Capture the cell that displays the provided text and extract its [X, Y] central coordinate. 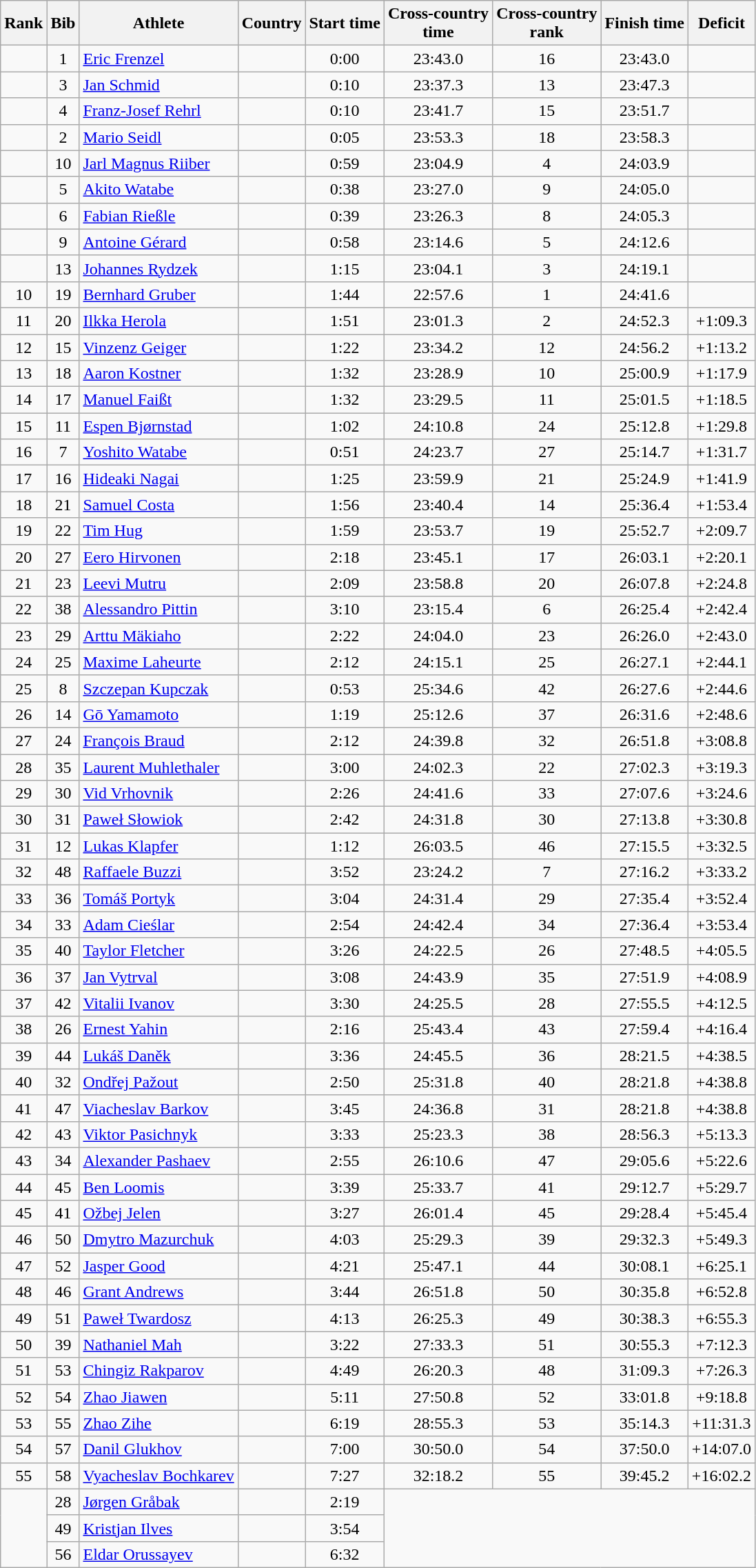
25:33.7 [438, 1187]
25:31.8 [438, 1082]
28:55.3 [438, 1423]
39:45.2 [644, 1476]
24:23.7 [438, 452]
23:04.1 [438, 268]
Danil Glukhov [159, 1449]
5:11 [345, 1397]
35:14.3 [644, 1423]
Laurent Muhlethaler [159, 767]
Jørgen Gråbak [159, 1502]
27:13.8 [644, 820]
23:58.8 [438, 583]
25:01.5 [644, 400]
+2:20.1 [721, 557]
28:21.5 [644, 1056]
Szczepan Kupczak [159, 688]
Eric Frenzel [159, 59]
+4:38.5 [721, 1056]
23:45.1 [438, 557]
+5:13.3 [721, 1134]
+3:52.4 [721, 898]
Bernhard Gruber [159, 294]
Rank [23, 23]
27:50.8 [438, 1397]
+5:22.6 [721, 1160]
+2:43.0 [721, 636]
0:38 [345, 190]
28:56.3 [644, 1134]
25:47.1 [438, 1266]
0:58 [345, 242]
24:10.8 [438, 426]
Jan Vytrval [159, 977]
26:03.5 [438, 846]
Ožbej Jelen [159, 1214]
+1:29.8 [721, 426]
+11:31.3 [721, 1423]
Deficit [721, 23]
Ilkka Herola [159, 321]
Alessandro Pittin [159, 610]
Ondřej Pažout [159, 1082]
29:32.3 [644, 1240]
4:13 [345, 1318]
3:45 [345, 1108]
+3:08.8 [721, 741]
26:07.8 [644, 583]
1:59 [345, 531]
1:25 [345, 479]
Hideaki Nagai [159, 479]
+1:18.5 [721, 400]
Antoine Gérard [159, 242]
26:10.6 [438, 1160]
1:51 [345, 321]
+2:42.4 [721, 610]
56 [63, 1554]
Ernest Yahin [159, 1029]
7:27 [345, 1476]
23:53.7 [438, 531]
23:24.2 [438, 872]
23:41.7 [438, 111]
1:12 [345, 846]
Paweł Twardosz [159, 1318]
+1:17.9 [721, 374]
+6:55.3 [721, 1318]
24:45.5 [438, 1056]
24:05.3 [644, 216]
24:02.3 [438, 767]
23:58.3 [644, 137]
+3:32.5 [721, 846]
4:21 [345, 1266]
4:49 [345, 1371]
30:35.8 [644, 1292]
6:19 [345, 1423]
Eero Hirvonen [159, 557]
Samuel Costa [159, 505]
23:47.3 [644, 85]
26:27.1 [644, 662]
3:54 [345, 1528]
25:12.8 [644, 426]
+1:09.3 [721, 321]
25:29.3 [438, 1240]
24:56.2 [644, 347]
26:01.4 [438, 1214]
2:16 [345, 1029]
3:26 [345, 951]
Alexander Pashaev [159, 1160]
27:07.6 [644, 794]
+4:16.4 [721, 1029]
+3:24.6 [721, 794]
29:05.6 [644, 1160]
+6:52.8 [721, 1292]
23:59.9 [438, 479]
24:39.8 [438, 741]
24:31.8 [438, 820]
3:33 [345, 1134]
23:15.4 [438, 610]
+3:19.3 [721, 767]
24:12.6 [644, 242]
2:09 [345, 583]
23:14.6 [438, 242]
24:03.9 [644, 163]
30:38.3 [644, 1318]
24:52.3 [644, 321]
6:32 [345, 1554]
Kristjan Ilves [159, 1528]
Cross-countrytime [438, 23]
27:36.4 [644, 925]
Cross-countryrank [547, 23]
+3:30.8 [721, 820]
58 [63, 1476]
0:05 [345, 137]
Aaron Kostner [159, 374]
3:30 [345, 1003]
26:25.4 [644, 610]
1:02 [345, 426]
Country [272, 23]
Maxime Laheurte [159, 662]
+2:48.6 [721, 714]
27:55.5 [644, 1003]
Eldar Orussayev [159, 1554]
27:59.4 [644, 1029]
+2:24.8 [721, 583]
+7:26.3 [721, 1371]
23:34.2 [438, 347]
24:36.8 [438, 1108]
25:14.7 [644, 452]
Finish time [644, 23]
Paweł Słowiok [159, 820]
Leevi Mutru [159, 583]
26:25.3 [438, 1318]
26:27.6 [644, 688]
+1:31.7 [721, 452]
2:18 [345, 557]
23:29.5 [438, 400]
Manuel Faißt [159, 400]
+2:44.1 [721, 662]
23:26.3 [438, 216]
+3:53.4 [721, 925]
0:00 [345, 59]
Zhao Jiawen [159, 1397]
27:15.5 [644, 846]
+7:12.3 [721, 1345]
Nathaniel Mah [159, 1345]
27:33.3 [438, 1345]
0:59 [345, 163]
+4:12.5 [721, 1003]
24:31.4 [438, 898]
23:40.4 [438, 505]
+2:09.7 [721, 531]
Johannes Rydzek [159, 268]
0:53 [345, 688]
25:00.9 [644, 374]
Start time [345, 23]
Gō Yamamoto [159, 714]
29:28.4 [644, 1214]
1:44 [345, 294]
Ben Loomis [159, 1187]
0:39 [345, 216]
3:00 [345, 767]
Vinzenz Geiger [159, 347]
23:37.3 [438, 85]
2:55 [345, 1160]
Adam Cieślar [159, 925]
Grant Andrews [159, 1292]
29:12.7 [644, 1187]
+3:33.2 [721, 872]
30:55.3 [644, 1345]
Athlete [159, 23]
31:09.3 [644, 1371]
23:28.9 [438, 374]
1:56 [345, 505]
Lukas Klapfer [159, 846]
3:04 [345, 898]
Jarl Magnus Riiber [159, 163]
Fabian Rießle [159, 216]
+14:07.0 [721, 1449]
Taylor Fletcher [159, 951]
+4:05.5 [721, 951]
24:42.4 [438, 925]
1:22 [345, 347]
24:04.0 [438, 636]
27:51.9 [644, 977]
Yoshito Watabe [159, 452]
27:48.5 [644, 951]
+5:49.3 [721, 1240]
3:39 [345, 1187]
Viktor Pasichnyk [159, 1134]
Tim Hug [159, 531]
24:05.0 [644, 190]
25:36.4 [644, 505]
32:18.2 [438, 1476]
25:12.6 [438, 714]
30:50.0 [438, 1449]
3:27 [345, 1214]
Jasper Good [159, 1266]
22:57.6 [438, 294]
23:04.9 [438, 163]
23:01.3 [438, 321]
2:54 [345, 925]
+1:53.4 [721, 505]
Franz-Josef Rehrl [159, 111]
26:03.1 [644, 557]
23:51.7 [644, 111]
3:52 [345, 872]
Bib [63, 23]
26:20.3 [438, 1371]
24:22.5 [438, 951]
Mario Seidl [159, 137]
3:22 [345, 1345]
+16:02.2 [721, 1476]
+1:13.2 [721, 347]
37:50.0 [644, 1449]
Zhao Zihe [159, 1423]
7:00 [345, 1449]
23:27.0 [438, 190]
Espen Bjørnstad [159, 426]
3:08 [345, 977]
25:34.6 [438, 688]
1:19 [345, 714]
30:08.1 [644, 1266]
2:50 [345, 1082]
Vyacheslav Bochkarev [159, 1476]
24:15.1 [438, 662]
4:03 [345, 1240]
57 [63, 1449]
27:16.2 [644, 872]
+9:18.8 [721, 1397]
26:26.0 [644, 636]
27:35.4 [644, 898]
Vitalii Ivanov [159, 1003]
24:19.1 [644, 268]
23:53.3 [438, 137]
0:51 [345, 452]
+1:41.9 [721, 479]
Dmytro Mazurchuk [159, 1240]
+2:44.6 [721, 688]
3:44 [345, 1292]
Vid Vrhovnik [159, 794]
33:01.8 [644, 1397]
1:15 [345, 268]
+4:08.9 [721, 977]
25:24.9 [644, 479]
Chingiz Rakparov [159, 1371]
3:36 [345, 1056]
2:42 [345, 820]
Raffaele Buzzi [159, 872]
+6:25.1 [721, 1266]
27:02.3 [644, 767]
Tomáš Portyk [159, 898]
+5:29.7 [721, 1187]
Viacheslav Barkov [159, 1108]
3:10 [345, 610]
François Braud [159, 741]
+5:45.4 [721, 1214]
25:52.7 [644, 531]
2:26 [345, 794]
24:43.9 [438, 977]
Jan Schmid [159, 85]
24:25.5 [438, 1003]
25:43.4 [438, 1029]
Lukáš Daněk [159, 1056]
2:19 [345, 1502]
2:22 [345, 636]
Arttu Mäkiaho [159, 636]
25:23.3 [438, 1134]
26:31.6 [644, 714]
Akito Watabe [159, 190]
